Return the [X, Y] coordinate for the center point of the cell that contains the specified text.  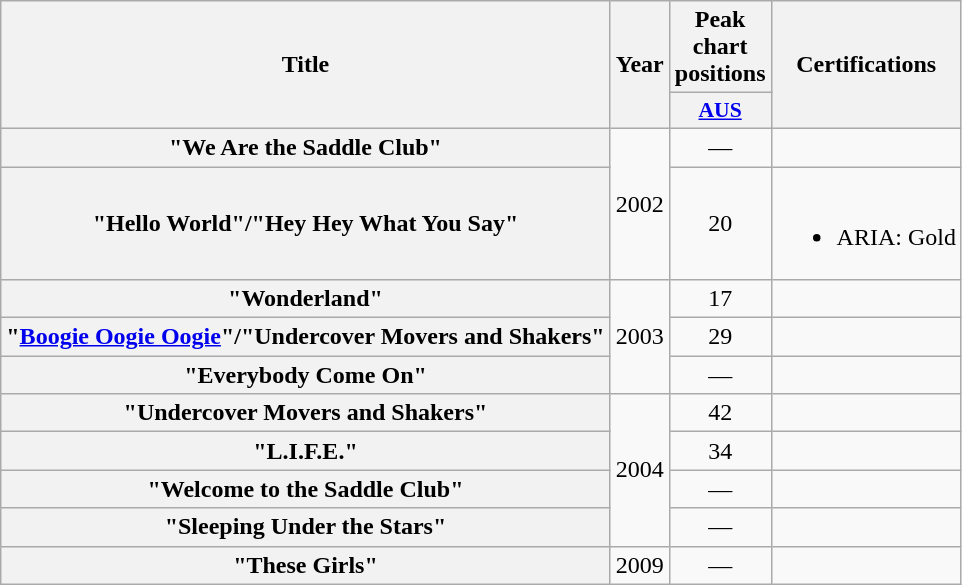
Title [306, 65]
20 [720, 222]
"We Are the Saddle Club" [306, 147]
2002 [640, 204]
Certifications [866, 65]
Year [640, 65]
"L.I.F.E." [306, 451]
"Hello World"/"Hey Hey What You Say" [306, 222]
"Undercover Movers and Shakers" [306, 413]
2003 [640, 337]
17 [720, 299]
2004 [640, 470]
"Sleeping Under the Stars" [306, 527]
"Welcome to the Saddle Club" [306, 489]
2009 [640, 565]
"Boogie Oogie Oogie"/"Undercover Movers and Shakers" [306, 337]
Peak chart positions [720, 47]
34 [720, 451]
"Everybody Come On" [306, 375]
ARIA: Gold [866, 222]
42 [720, 413]
29 [720, 337]
"Wonderland" [306, 299]
"These Girls" [306, 565]
AUS [720, 111]
